Search for the cell housing the specified text and yield its (x, y) center coordinate. 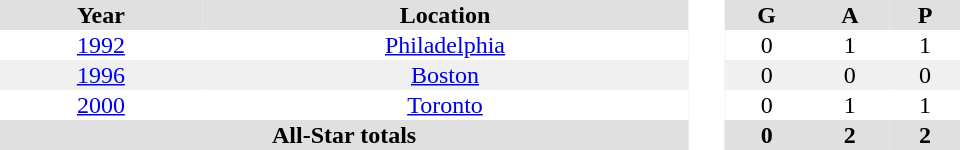
Boston (445, 75)
P (925, 15)
A (850, 15)
2000 (101, 105)
Philadelphia (445, 45)
Location (445, 15)
1992 (101, 45)
Year (101, 15)
G (767, 15)
1996 (101, 75)
All-Star totals (344, 135)
Toronto (445, 105)
